Capture the cell that displays the provided text and extract its (x, y) central coordinate. 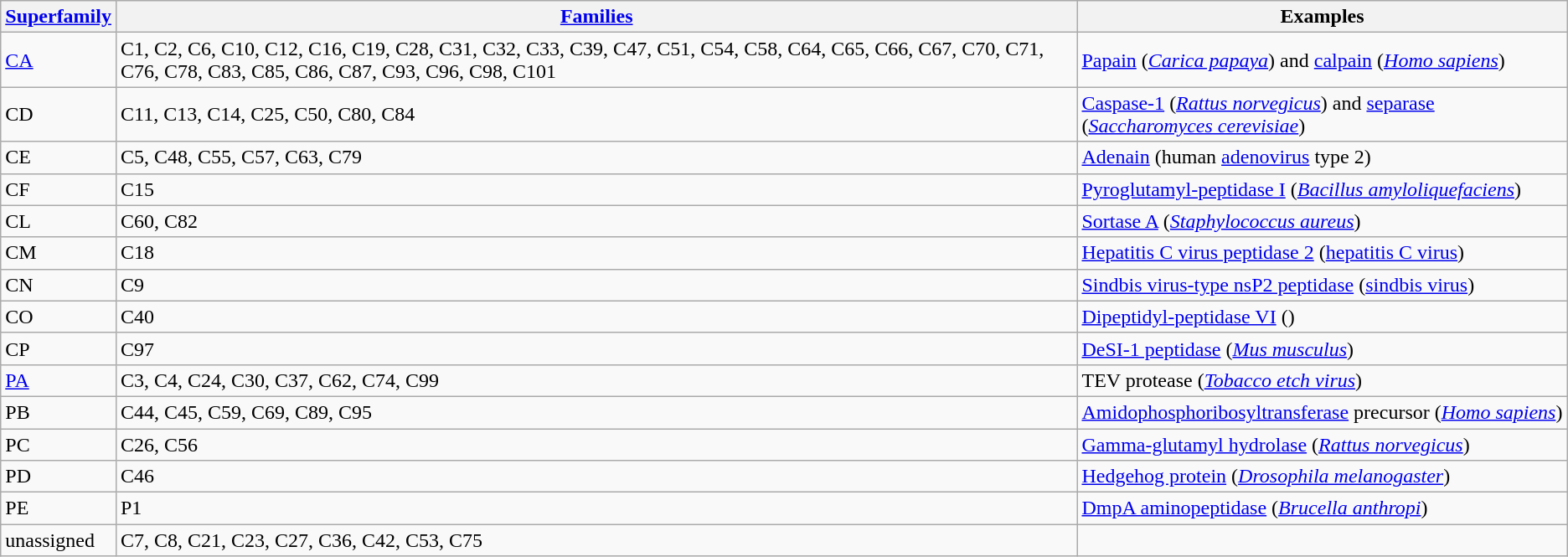
CP (59, 348)
CO (59, 317)
PB (59, 412)
C15 (596, 189)
CL (59, 221)
CA (59, 60)
DeSI-1 peptidase (Mus musculus) (1322, 348)
CN (59, 285)
C7, C8, C21, C23, C27, C36, C42, C53, C75 (596, 540)
C44, C45, C59, C69, C89, C95 (596, 412)
C97 (596, 348)
C46 (596, 477)
C40 (596, 317)
Dipeptidyl-peptidase VI () (1322, 317)
Examples (1322, 17)
Superfamily (59, 17)
C18 (596, 253)
Gamma-glutamyl hydrolase (Rattus norvegicus) (1322, 445)
CD (59, 114)
Adenain (human adenovirus type 2) (1322, 157)
PD (59, 477)
Caspase-1 (Rattus norvegicus) and separase (Saccharomyces cerevisiae) (1322, 114)
DmpA aminopeptidase (Brucella anthropi) (1322, 508)
Hepatitis C virus peptidase 2 (hepatitis C virus) (1322, 253)
C26, C56 (596, 445)
PE (59, 508)
CF (59, 189)
C11, C13, C14, C25, C50, C80, C84 (596, 114)
Papain (Carica papaya) and calpain (Homo sapiens) (1322, 60)
C5, C48, C55, C57, C63, C79 (596, 157)
Families (596, 17)
C9 (596, 285)
Pyroglutamyl-peptidase I (Bacillus amyloliquefaciens) (1322, 189)
PC (59, 445)
CM (59, 253)
CE (59, 157)
Amidophosphoribosyltransferase precursor (Homo sapiens) (1322, 412)
Hedgehog protein (Drosophila melanogaster) (1322, 477)
unassigned (59, 540)
P1 (596, 508)
TEV protease (Tobacco etch virus) (1322, 380)
C60, C82 (596, 221)
Sortase A (Staphylococcus aureus) (1322, 221)
C3, C4, C24, C30, C37, C62, C74, C99 (596, 380)
Sindbis virus-type nsP2 peptidase (sindbis virus) (1322, 285)
PA (59, 380)
